Capture the cell that displays the provided text and extract its (x, y) central coordinate. 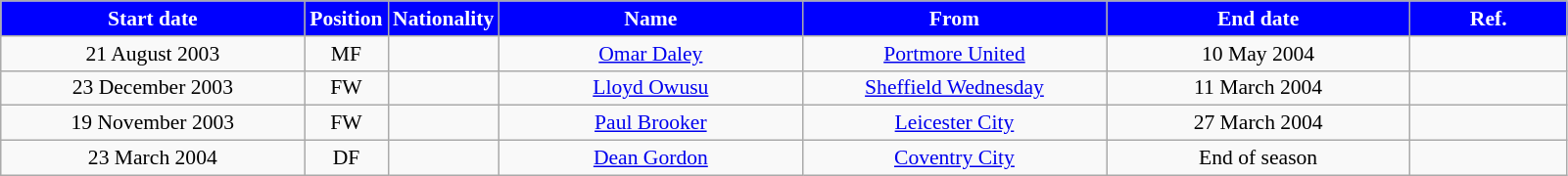
Start date (153, 19)
Leicester City (954, 123)
21 August 2003 (153, 54)
Lloyd Owusu (650, 88)
Name (650, 19)
MF (347, 54)
23 December 2003 (153, 88)
DF (347, 158)
Ref. (1489, 19)
End of season (1259, 158)
19 November 2003 (153, 123)
Paul Brooker (650, 123)
27 March 2004 (1259, 123)
23 March 2004 (153, 158)
From (954, 19)
Coventry City (954, 158)
11 March 2004 (1259, 88)
Portmore United (954, 54)
Position (347, 19)
Sheffield Wednesday (954, 88)
Dean Gordon (650, 158)
End date (1259, 19)
Omar Daley (650, 54)
Nationality (443, 19)
10 May 2004 (1259, 54)
